Extract the [X, Y] coordinate from the center of the cell holding the provided text.  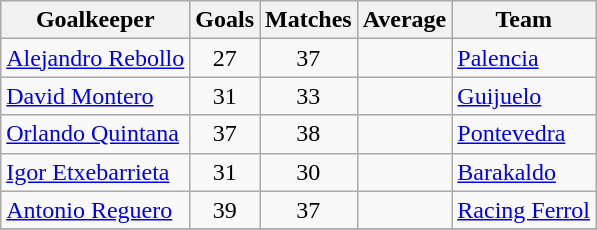
38 [309, 134]
Orlando Quintana [96, 134]
Alejandro Rebollo [96, 58]
Barakaldo [524, 172]
Goals [225, 20]
Racing Ferrol [524, 210]
Average [404, 20]
33 [309, 96]
Matches [309, 20]
30 [309, 172]
David Montero [96, 96]
Palencia [524, 58]
Guijuelo [524, 96]
27 [225, 58]
Antonio Reguero [96, 210]
Goalkeeper [96, 20]
Pontevedra [524, 134]
Igor Etxebarrieta [96, 172]
39 [225, 210]
Team [524, 20]
